Extract the [X, Y] coordinate from the center of the cell holding the provided text.  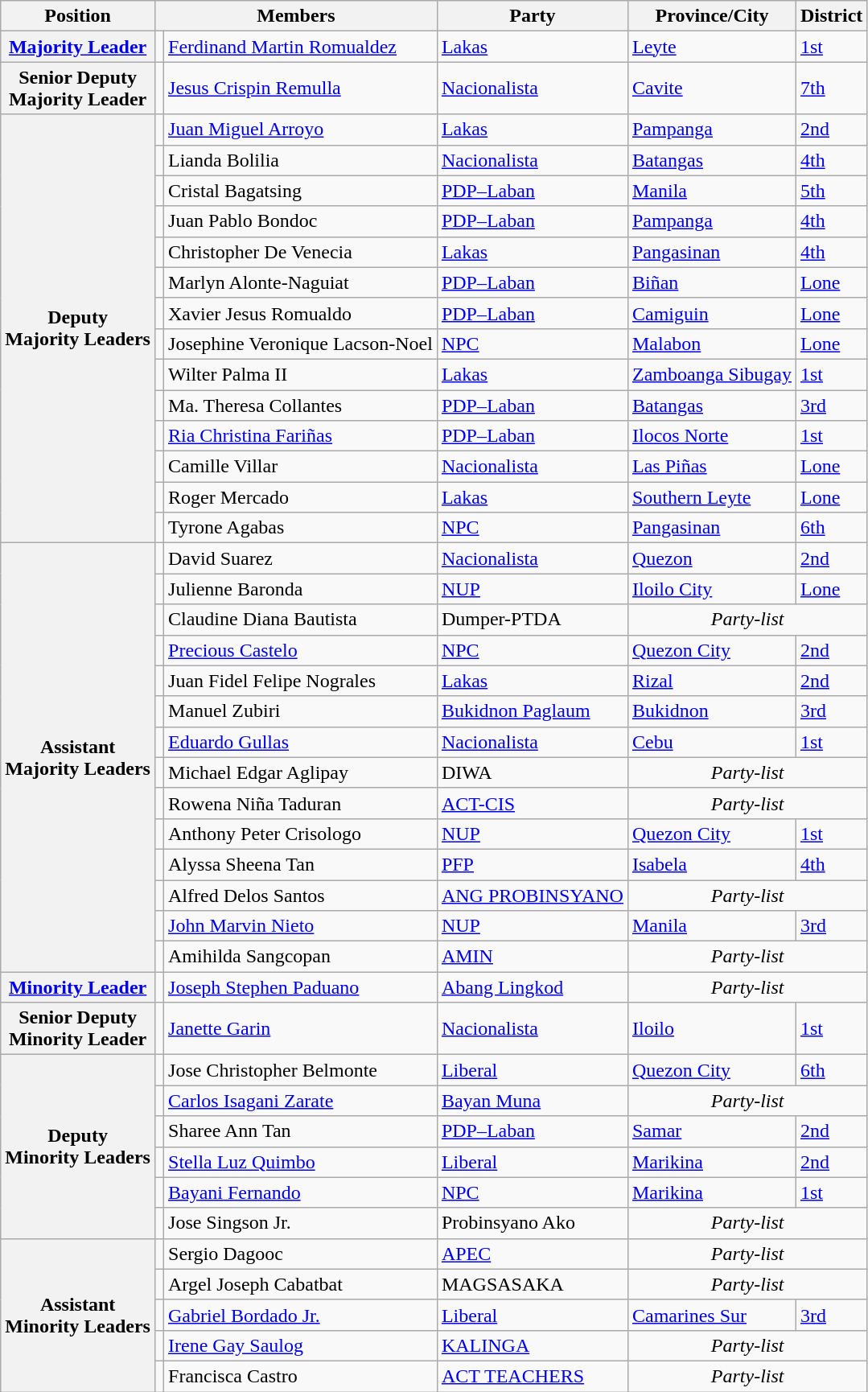
Marlyn Alonte-Naguiat [301, 282]
Joseph Stephen Paduano [301, 987]
Zamboanga Sibugay [711, 374]
Jose Christopher Belmonte [301, 1070]
Cebu [711, 742]
Stella Luz Quimbo [301, 1162]
Minority Leader [78, 987]
ANG PROBINSYANO [533, 896]
Xavier Jesus Romualdo [301, 313]
Amihilda Sangcopan [301, 957]
Iloilo City [711, 589]
Senior DeputyMajority Leader [78, 89]
Position [78, 16]
Dumper-PTDA [533, 620]
Members [296, 16]
Camille Villar [301, 467]
Jose Singson Jr. [301, 1223]
Biñan [711, 282]
Juan Fidel Felipe Nograles [301, 681]
David Suarez [301, 558]
AssistantMinority Leaders [78, 1315]
Roger Mercado [301, 497]
Tyrone Agabas [301, 528]
Julienne Baronda [301, 589]
Bukidnon Paglaum [533, 711]
7th [831, 89]
Isabela [711, 864]
Bayan Muna [533, 1101]
Ferdinand Martin Romualdez [301, 47]
Lianda Bolilia [301, 160]
Francisca Castro [301, 1376]
Iloilo [711, 1028]
Camarines Sur [711, 1315]
Christopher De Venecia [301, 252]
AMIN [533, 957]
Jesus Crispin Remulla [301, 89]
Southern Leyte [711, 497]
Las Piñas [711, 467]
Carlos Isagani Zarate [301, 1101]
John Marvin Nieto [301, 926]
Irene Gay Saulog [301, 1345]
Malabon [711, 344]
Abang Lingkod [533, 987]
ACT-CIS [533, 803]
Ilocos Norte [711, 436]
Juan Miguel Arroyo [301, 130]
AssistantMajority Leaders [78, 758]
Samar [711, 1131]
KALINGA [533, 1345]
Juan Pablo Bondoc [301, 221]
Manuel Zubiri [301, 711]
District [831, 16]
Quezon [711, 558]
Alfred Delos Santos [301, 896]
Janette Garin [301, 1028]
Eduardo Gullas [301, 742]
DIWA [533, 772]
Probinsyano Ako [533, 1223]
Leyte [711, 47]
Claudine Diana Bautista [301, 620]
Party [533, 16]
Bayani Fernando [301, 1192]
PFP [533, 864]
Sergio Dagooc [301, 1254]
Cavite [711, 89]
Camiguin [711, 313]
Cristal Bagatsing [301, 191]
Province/City [711, 16]
Sharee Ann Tan [301, 1131]
DeputyMinority Leaders [78, 1147]
Rizal [711, 681]
Ria Christina Fariñas [301, 436]
Majority Leader [78, 47]
Senior DeputyMinority Leader [78, 1028]
Michael Edgar Aglipay [301, 772]
Rowena Niña Taduran [301, 803]
Alyssa Sheena Tan [301, 864]
ACT TEACHERS [533, 1376]
Anthony Peter Crisologo [301, 834]
DeputyMajority Leaders [78, 328]
Argel Joseph Cabatbat [301, 1284]
Gabriel Bordado Jr. [301, 1315]
APEC [533, 1254]
Ma. Theresa Collantes [301, 405]
5th [831, 191]
MAGSASAKA [533, 1284]
Precious Castelo [301, 650]
Bukidnon [711, 711]
Wilter Palma II [301, 374]
Josephine Veronique Lacson-Noel [301, 344]
